For the text-containing cell, return its midpoint in (x, y) coordinate format. 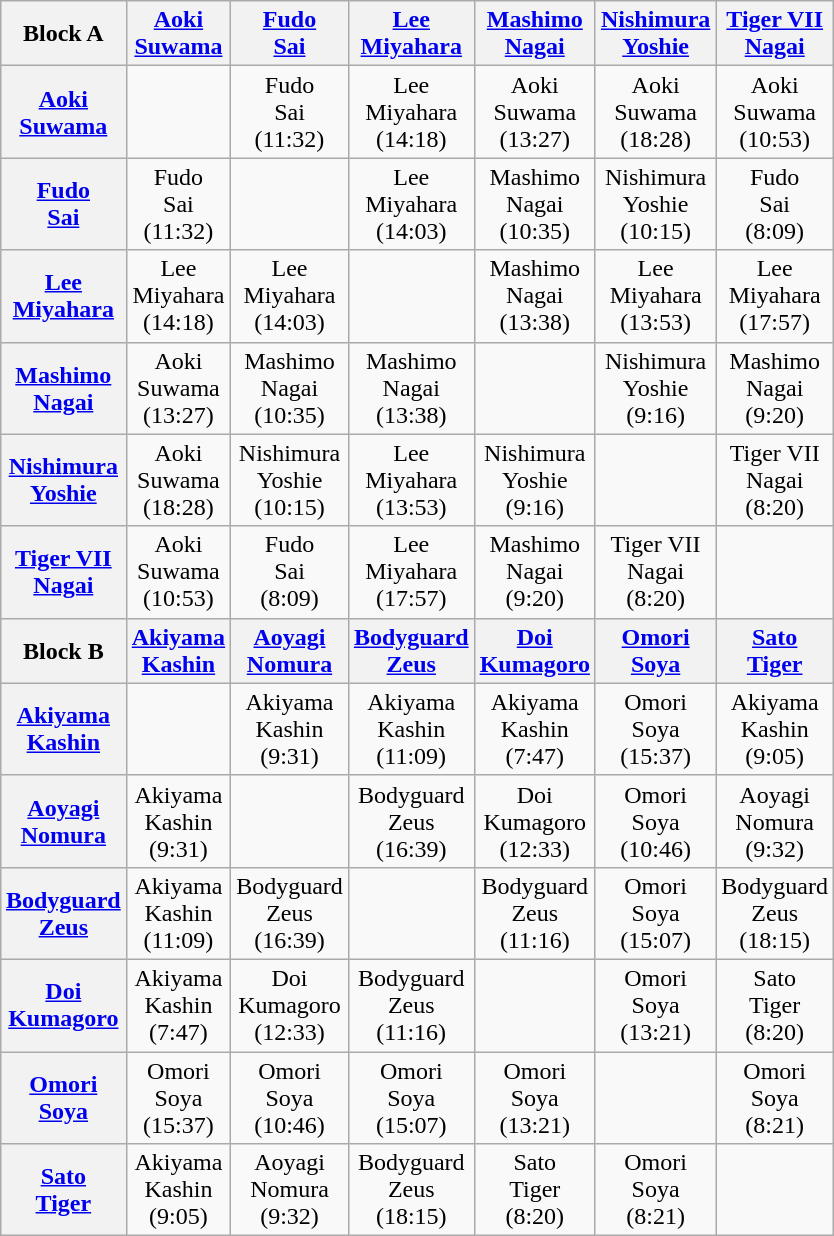
Block B (63, 650)
Block A (63, 34)
